Return the (x, y) coordinate for the center point of the cell that contains the specified text.  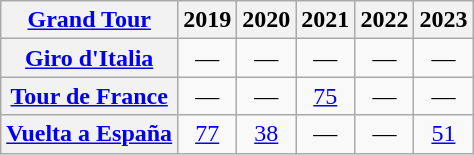
75 (326, 96)
51 (444, 134)
2019 (208, 20)
38 (266, 134)
Tour de France (90, 96)
2020 (266, 20)
Grand Tour (90, 20)
Vuelta a España (90, 134)
Giro d'Italia (90, 58)
2021 (326, 20)
2022 (384, 20)
77 (208, 134)
2023 (444, 20)
